Determine the [X, Y] coordinate at the center of the cell enclosing the given text.  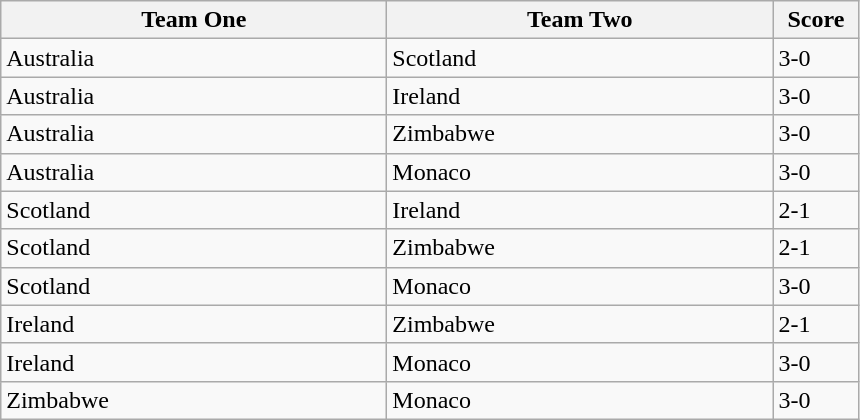
Score [816, 20]
Team Two [580, 20]
Team One [194, 20]
